Return the [X, Y] coordinate for the center point of the cell that contains the specified text.  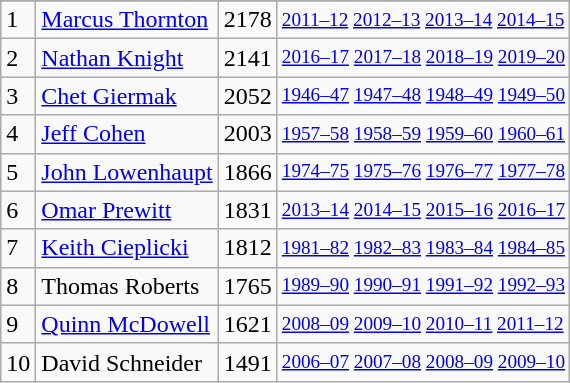
Keith Cieplicki [127, 248]
Jeff Cohen [127, 134]
2006–07 2007–08 2008–09 2009–10 [423, 362]
2011–12 2012–13 2013–14 2014–15 [423, 20]
1 [18, 20]
1981–82 1982–83 1983–84 1984–85 [423, 248]
5 [18, 172]
Marcus Thornton [127, 20]
1946–47 1947–48 1948–49 1949–50 [423, 96]
10 [18, 362]
1989–90 1990–91 1991–92 1992–93 [423, 286]
2 [18, 58]
2052 [248, 96]
2013–14 2014–15 2015–16 2016–17 [423, 210]
Omar Prewitt [127, 210]
1621 [248, 324]
1831 [248, 210]
1957–58 1958–59 1959–60 1960–61 [423, 134]
8 [18, 286]
2016–17 2017–18 2018–19 2019–20 [423, 58]
1812 [248, 248]
1765 [248, 286]
Chet Giermak [127, 96]
Thomas Roberts [127, 286]
1974–75 1975–76 1976–77 1977–78 [423, 172]
John Lowenhaupt [127, 172]
Quinn McDowell [127, 324]
2003 [248, 134]
3 [18, 96]
9 [18, 324]
David Schneider [127, 362]
1866 [248, 172]
Nathan Knight [127, 58]
4 [18, 134]
2008–09 2009–10 2010–11 2011–12 [423, 324]
7 [18, 248]
6 [18, 210]
1491 [248, 362]
2141 [248, 58]
2178 [248, 20]
